Identify which cell holds the provided text, then report its (X, Y) central coordinate. 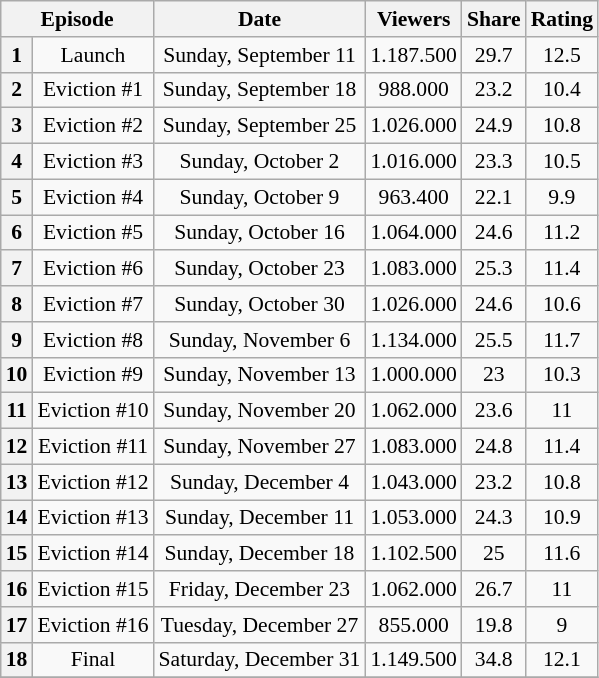
8 (17, 304)
2 (17, 90)
14 (17, 518)
Sunday, November 27 (260, 447)
13 (17, 482)
Eviction #13 (92, 518)
Sunday, November 6 (260, 340)
12.5 (562, 55)
Eviction #7 (92, 304)
26.7 (494, 589)
11.7 (562, 340)
10.6 (562, 304)
Eviction #12 (92, 482)
10.5 (562, 162)
Launch (92, 55)
963.400 (413, 197)
25.3 (494, 269)
Eviction #14 (92, 554)
Saturday, December 31 (260, 660)
Eviction #6 (92, 269)
Sunday, November 13 (260, 375)
988.000 (413, 90)
Eviction #2 (92, 126)
Sunday, September 11 (260, 55)
Sunday, October 30 (260, 304)
10 (17, 375)
1.134.000 (413, 340)
1.053.000 (413, 518)
Eviction #1 (92, 90)
Eviction #5 (92, 233)
23.6 (494, 411)
Friday, December 23 (260, 589)
Sunday, October 23 (260, 269)
Eviction #8 (92, 340)
1.064.000 (413, 233)
11.2 (562, 233)
34.8 (494, 660)
1.016.000 (413, 162)
Final (92, 660)
17 (17, 625)
9.9 (562, 197)
1.000.000 (413, 375)
24.9 (494, 126)
10.9 (562, 518)
Sunday, November 20 (260, 411)
Eviction #3 (92, 162)
Eviction #4 (92, 197)
12 (17, 447)
Sunday, October 9 (260, 197)
23 (494, 375)
Tuesday, December 27 (260, 625)
1.102.500 (413, 554)
11.6 (562, 554)
Sunday, December 18 (260, 554)
16 (17, 589)
3 (17, 126)
855.000 (413, 625)
Sunday, October 16 (260, 233)
25.5 (494, 340)
Eviction #16 (92, 625)
Eviction #10 (92, 411)
Viewers (413, 19)
1 (17, 55)
Episode (78, 19)
Eviction #9 (92, 375)
Rating (562, 19)
6 (17, 233)
1.149.500 (413, 660)
7 (17, 269)
24.3 (494, 518)
1.187.500 (413, 55)
22.1 (494, 197)
Sunday, December 11 (260, 518)
5 (17, 197)
Sunday, October 2 (260, 162)
Eviction #15 (92, 589)
Sunday, September 25 (260, 126)
15 (17, 554)
Date (260, 19)
18 (17, 660)
19.8 (494, 625)
Share (494, 19)
Eviction #11 (92, 447)
10.3 (562, 375)
Sunday, December 4 (260, 482)
24.8 (494, 447)
25 (494, 554)
Sunday, September 18 (260, 90)
10.4 (562, 90)
29.7 (494, 55)
4 (17, 162)
1.043.000 (413, 482)
12.1 (562, 660)
23.3 (494, 162)
